Pinpoint the cell where the given text exists, returning its [x, y] midpoint coordinate. 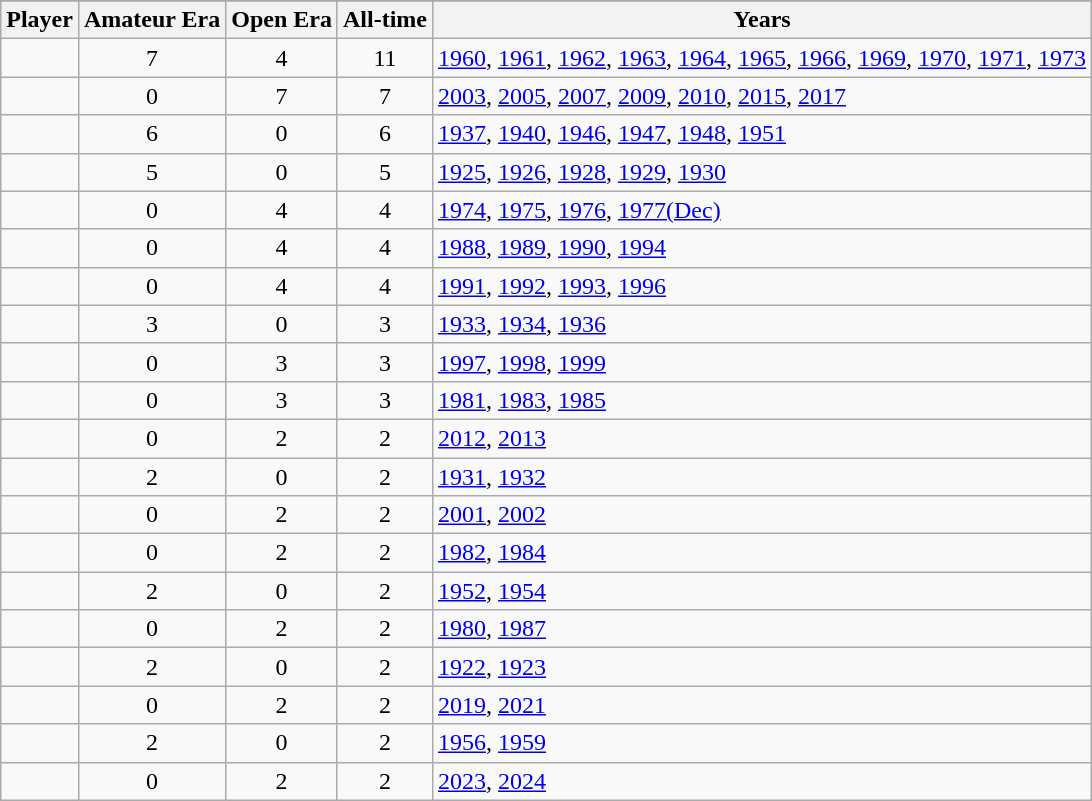
2001, 2002 [762, 515]
Amateur Era [152, 20]
All-time [384, 20]
11 [384, 58]
1997, 1998, 1999 [762, 362]
1988, 1989, 1990, 1994 [762, 248]
1991, 1992, 1993, 1996 [762, 286]
2012, 2013 [762, 438]
2019, 2021 [762, 705]
1981, 1983, 1985 [762, 400]
Open Era [282, 20]
1937, 1940, 1946, 1947, 1948, 1951 [762, 134]
1960, 1961, 1962, 1963, 1964, 1965, 1966, 1969, 1970, 1971, 1973 [762, 58]
1980, 1987 [762, 629]
1922, 1923 [762, 667]
1952, 1954 [762, 591]
Player [40, 20]
1974, 1975, 1976, 1977(Dec) [762, 210]
1925, 1926, 1928, 1929, 1930 [762, 172]
Years [762, 20]
1933, 1934, 1936 [762, 324]
2023, 2024 [762, 781]
1982, 1984 [762, 553]
2003, 2005, 2007, 2009, 2010, 2015, 2017 [762, 96]
1931, 1932 [762, 477]
1956, 1959 [762, 743]
